From the cell containing the given text, extract its center point as (x, y) coordinate. 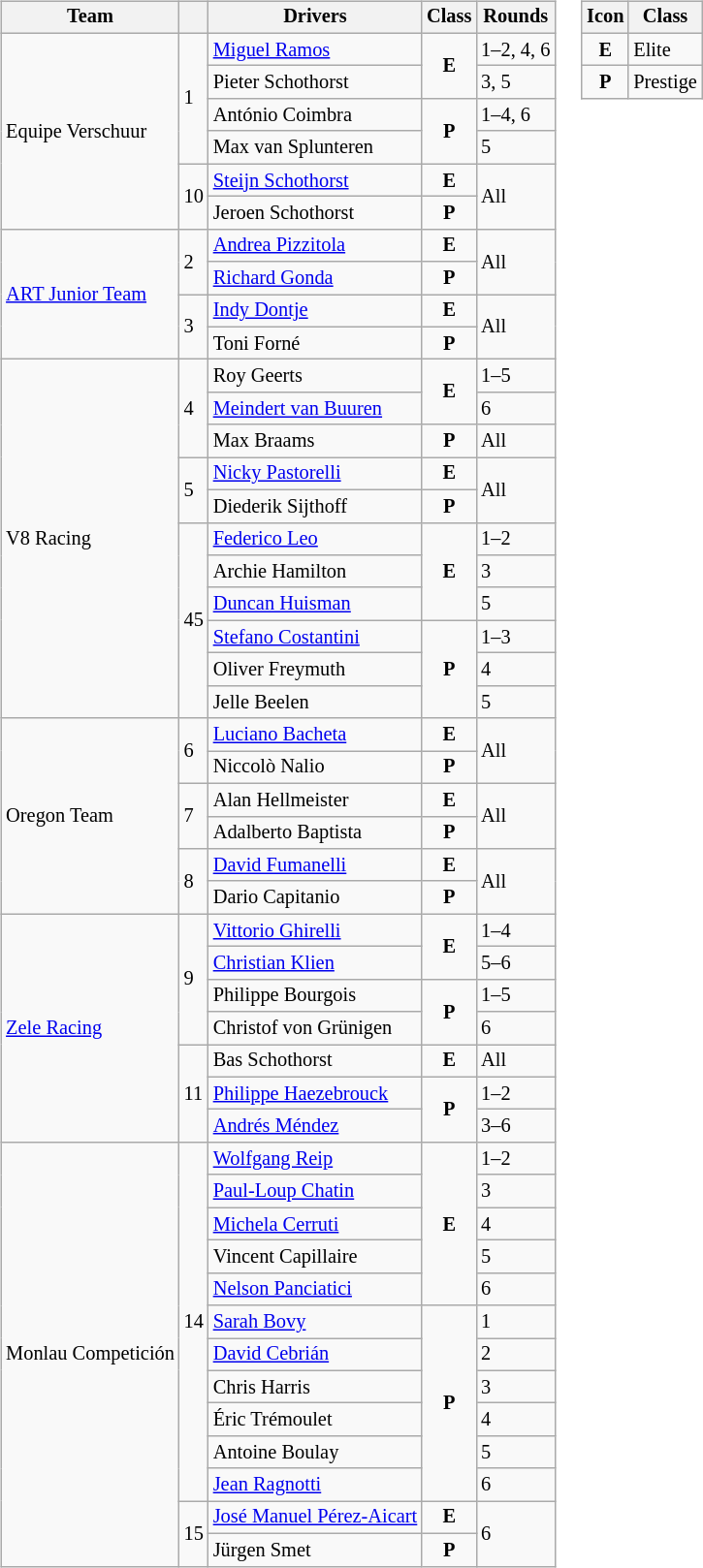
Meindert van Buuren (315, 409)
Vittorio Ghirelli (315, 930)
3–6 (516, 1126)
Drivers (315, 17)
1–4 (516, 930)
Adalberto Baptista (315, 832)
Stefano Costantini (315, 637)
Diederik Sijthoff (315, 506)
45 (194, 620)
Jürgen Smet (315, 1550)
Jeroen Schothorst (315, 213)
5–6 (516, 963)
Luciano Bacheta (315, 735)
8 (194, 882)
Federico Leo (315, 539)
Icon (605, 17)
Pieter Schothorst (315, 82)
Dario Capitanio (315, 897)
Wolfgang Reip (315, 1159)
Archie Hamilton (315, 572)
David Fumanelli (315, 865)
Elite (665, 49)
Chris Harris (315, 1387)
Max Braams (315, 441)
Andrés Méndez (315, 1126)
10 (194, 196)
14 (194, 1322)
José Manuel Pérez-Aicart (315, 1518)
ART Junior Team (90, 295)
Éric Trémoulet (315, 1420)
Nelson Panciatici (315, 1289)
1–3 (516, 637)
Vincent Capillaire (315, 1257)
Philippe Bourgois (315, 995)
Nicky Pastorelli (315, 474)
Miguel Ramos (315, 49)
Jean Ragnotti (315, 1485)
Equipe Verschuur (90, 131)
Steijn Schothorst (315, 180)
3, 5 (516, 82)
Paul-Loup Chatin (315, 1191)
Toni Forné (315, 343)
Andrea Pizzitola (315, 245)
Team (90, 17)
Jelle Beelen (315, 702)
António Coimbra (315, 115)
Sarah Bovy (315, 1322)
David Cebrián (315, 1355)
1–2, 4, 6 (516, 49)
Philippe Haezebrouck (315, 1093)
Christof von Grünigen (315, 1028)
Antoine Boulay (315, 1453)
1–4, 6 (516, 115)
Richard Gonda (315, 278)
Indy Dontje (315, 311)
Roy Geerts (315, 376)
Max van Splunteren (315, 147)
Christian Klien (315, 963)
Oregon Team (90, 816)
Michela Cerruti (315, 1224)
7 (194, 816)
V8 Racing (90, 539)
Duncan Huisman (315, 604)
Monlau Competición (90, 1355)
Oliver Freymuth (315, 670)
11 (194, 1093)
Rounds (516, 17)
9 (194, 979)
15 (194, 1533)
Niccolò Nalio (315, 768)
Bas Schothorst (315, 1061)
Alan Hellmeister (315, 800)
Prestige (665, 82)
Zele Racing (90, 1028)
